Extract the (X, Y) coordinate from the center of the cell holding the provided text.  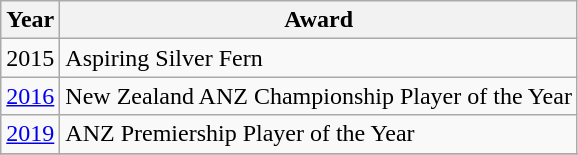
New Zealand ANZ Championship Player of the Year (319, 96)
ANZ Premiership Player of the Year (319, 134)
2016 (30, 96)
Year (30, 20)
Award (319, 20)
2019 (30, 134)
Aspiring Silver Fern (319, 58)
2015 (30, 58)
